Determine the [x, y] coordinate at the center of the cell enclosing the given text.  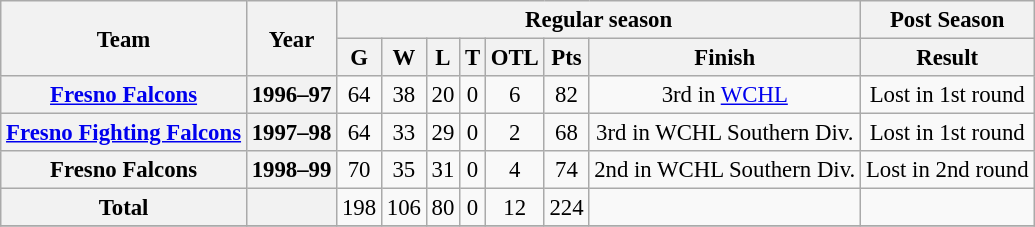
Total [124, 208]
G [360, 58]
80 [442, 208]
2nd in WCHL Southern Div. [725, 170]
106 [404, 208]
198 [360, 208]
Regular season [599, 20]
2 [514, 133]
1997–98 [291, 133]
3rd in WCHL [725, 95]
Year [291, 38]
35 [404, 170]
Result [948, 58]
33 [404, 133]
38 [404, 95]
Pts [566, 58]
1998–99 [291, 170]
OTL [514, 58]
Lost in 2nd round [948, 170]
20 [442, 95]
70 [360, 170]
6 [514, 95]
224 [566, 208]
12 [514, 208]
Fresno Fighting Falcons [124, 133]
29 [442, 133]
Finish [725, 58]
4 [514, 170]
1996–97 [291, 95]
3rd in WCHL Southern Div. [725, 133]
Team [124, 38]
T [473, 58]
W [404, 58]
31 [442, 170]
82 [566, 95]
68 [566, 133]
74 [566, 170]
L [442, 58]
Post Season [948, 20]
